Output the [X, Y] coordinate of the center of the cell containing the given text.  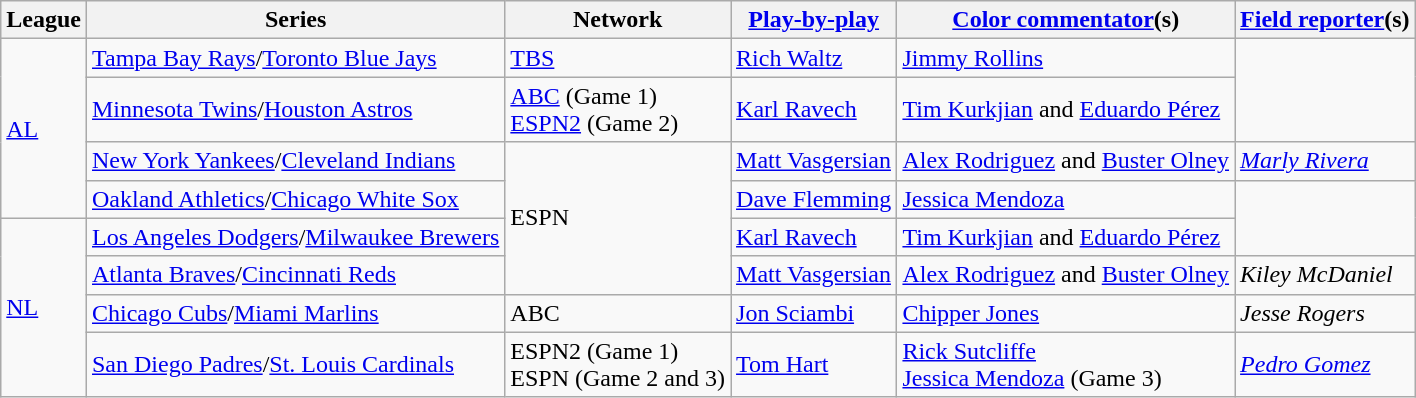
ABC (Game 1)ESPN2 (Game 2) [618, 110]
Chipper Jones [1066, 313]
Jimmy Rollins [1066, 58]
Minnesota Twins/Houston Astros [295, 110]
Jesse Rogers [1326, 313]
Kiley McDaniel [1326, 275]
Atlanta Braves/Cincinnati Reds [295, 275]
AL [44, 128]
Network [618, 20]
Tampa Bay Rays/Toronto Blue Jays [295, 58]
Series [295, 20]
Dave Flemming [814, 199]
Play-by-play [814, 20]
ABC [618, 313]
Rich Waltz [814, 58]
New York Yankees/Cleveland Indians [295, 161]
Chicago Cubs/Miami Marlins [295, 313]
TBS [618, 58]
Jessica Mendoza [1066, 199]
Los Angeles Dodgers/Milwaukee Brewers [295, 237]
ESPN [618, 218]
NL [44, 308]
Pedro Gomez [1326, 364]
Marly Rivera [1326, 161]
League [44, 20]
Jon Sciambi [814, 313]
Oakland Athletics/Chicago White Sox [295, 199]
San Diego Padres/St. Louis Cardinals [295, 364]
ESPN2 (Game 1)ESPN (Game 2 and 3) [618, 364]
Rick SutcliffeJessica Mendoza (Game 3) [1066, 364]
Tom Hart [814, 364]
Field reporter(s) [1326, 20]
Color commentator(s) [1066, 20]
